Output the [x, y] coordinate of the center of the cell containing the given text.  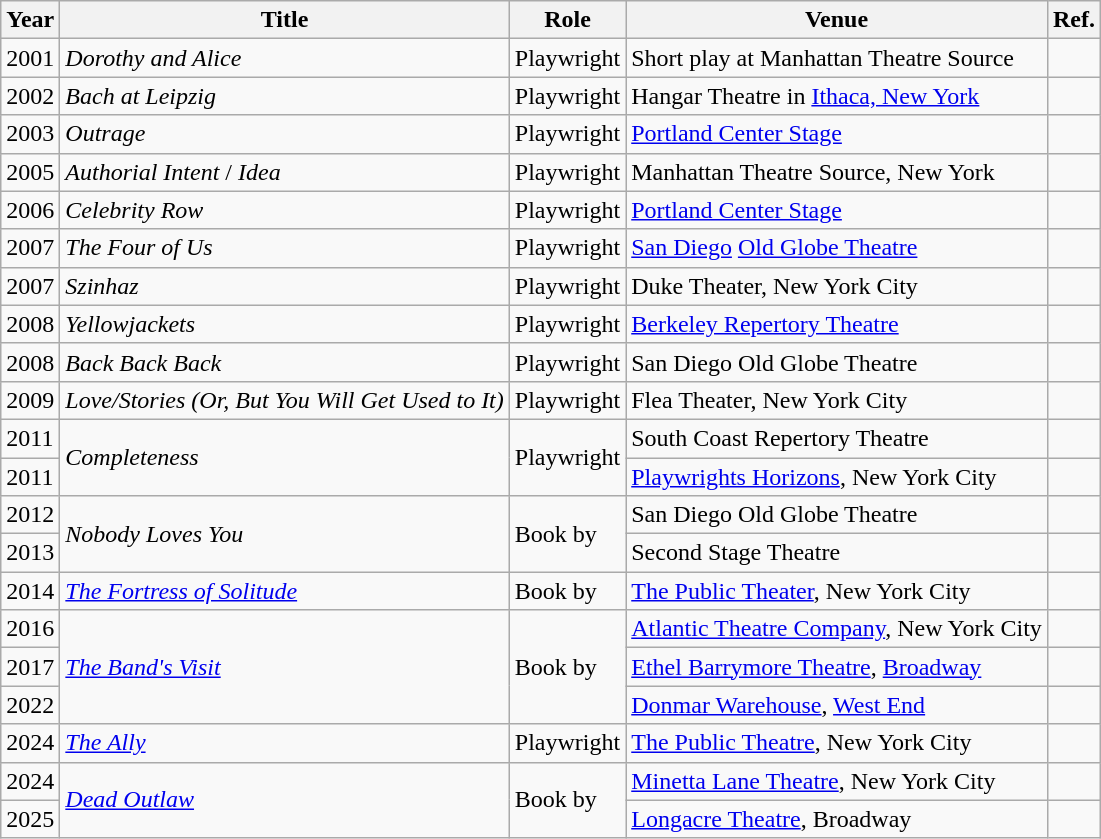
Ref. [1074, 20]
2013 [30, 553]
2016 [30, 629]
Second Stage Theatre [837, 553]
2005 [30, 172]
Atlantic Theatre Company, New York City [837, 629]
2022 [30, 705]
Authorial Intent / Idea [285, 172]
Duke Theater, New York City [837, 286]
Szinhaz [285, 286]
The Ally [285, 743]
2017 [30, 667]
The Public Theater, New York City [837, 591]
Love/Stories (Or, But You Will Get Used to It) [285, 400]
Completeness [285, 457]
2003 [30, 134]
Bach at Leipzig [285, 96]
Back Back Back [285, 362]
2009 [30, 400]
Celebrity Row [285, 210]
Playwrights Horizons, New York City [837, 477]
South Coast Repertory Theatre [837, 438]
Dorothy and Alice [285, 58]
2006 [30, 210]
Title [285, 20]
The Four of Us [285, 248]
Short play at Manhattan Theatre Source [837, 58]
Hangar Theatre in Ithaca, New York [837, 96]
Berkeley Repertory Theatre [837, 324]
Longacre Theatre, Broadway [837, 819]
Flea Theater, New York City [837, 400]
Dead Outlaw [285, 800]
Yellowjackets [285, 324]
Donmar Warehouse, West End [837, 705]
Ethel Barrymore Theatre, Broadway [837, 667]
The Band's Visit [285, 667]
2012 [30, 515]
The Public Theatre, New York City [837, 743]
2025 [30, 819]
2014 [30, 591]
The Fortress of Solitude [285, 591]
Venue [837, 20]
Outrage [285, 134]
Role [567, 20]
Minetta Lane Theatre, New York City [837, 781]
Year [30, 20]
2002 [30, 96]
Nobody Loves You [285, 534]
Manhattan Theatre Source, New York [837, 172]
2001 [30, 58]
